Identify which cell holds the provided text, then report its [x, y] central coordinate. 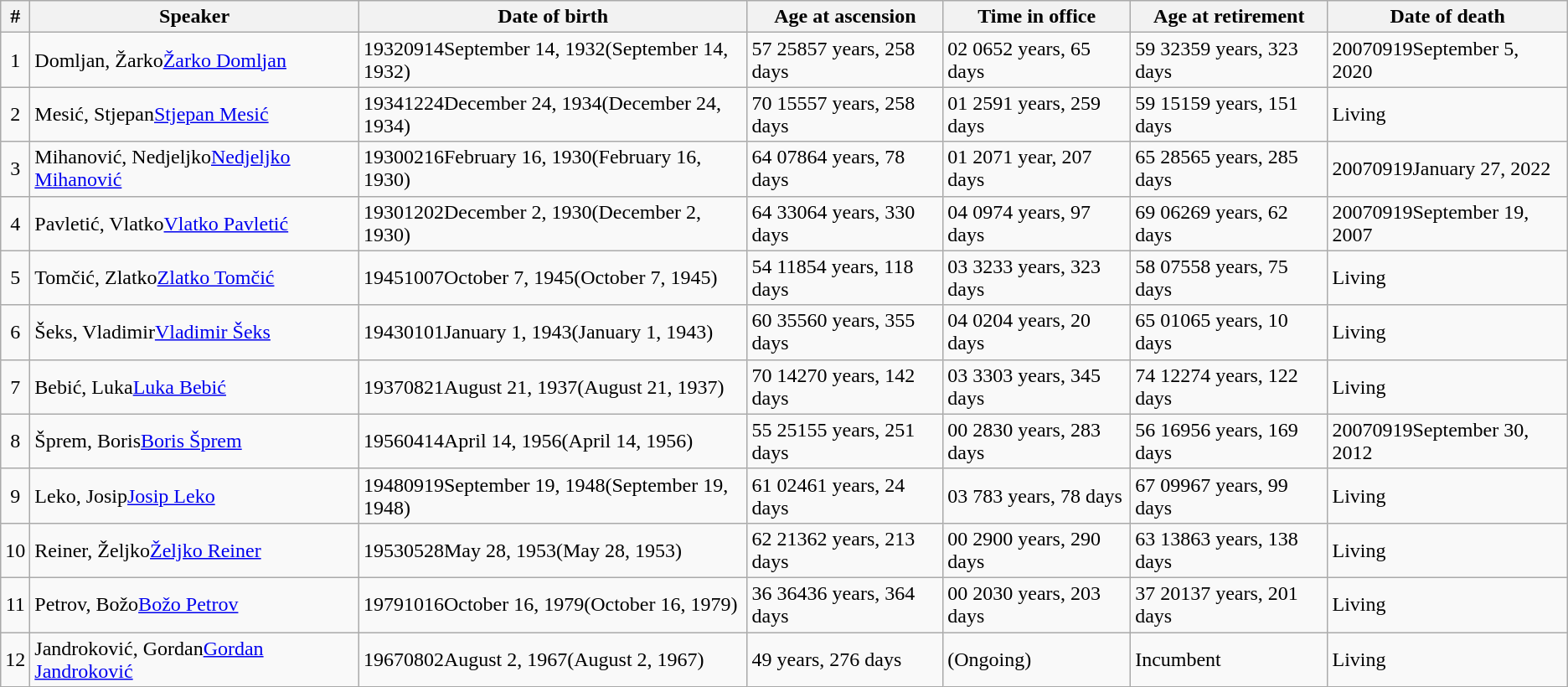
Date of birth [553, 17]
Petrov, BožoBožo Petrov [194, 605]
Incumbent [1230, 659]
Speaker [194, 17]
20070919January 27, 2022 [1447, 169]
20070919September 30, 2012 [1447, 441]
8 [15, 441]
2 [15, 114]
64 33064 years, 330 days [845, 223]
01 2591 years, 259 days [1037, 114]
56 16956 years, 169 days [1230, 441]
61 02461 years, 24 days [845, 496]
70 15557 years, 258 days [845, 114]
70 14270 years, 142 days [845, 387]
# [15, 17]
19530528May 28, 1953(May 28, 1953) [553, 550]
60 35560 years, 355 days [845, 332]
03 3233 years, 323 days [1037, 278]
55 25155 years, 251 days [845, 441]
Reiner, ŽeljkoŽeljko Reiner [194, 550]
04 0974 years, 97 days [1037, 223]
Mesić, StjepanStjepan Mesić [194, 114]
Age at ascension [845, 17]
20070919September 19, 2007 [1447, 223]
Bebić, LukaLuka Bebić [194, 387]
Domljan, ŽarkoŽarko Domljan [194, 60]
00 2030 years, 203 days [1037, 605]
62 21362 years, 213 days [845, 550]
19370821August 21, 1937(August 21, 1937) [553, 387]
Šeks, VladimirVladimir Šeks [194, 332]
6 [15, 332]
Jandroković, GordanGordan Jandroković [194, 659]
19670802August 2, 1967(August 2, 1967) [553, 659]
Date of death [1447, 17]
03 3303 years, 345 days [1037, 387]
19320914September 14, 1932(September 14, 1932) [553, 60]
(Ongoing) [1037, 659]
19480919September 19, 1948(September 19, 1948) [553, 496]
Šprem, BorisBoris Šprem [194, 441]
74 12274 years, 122 days [1230, 387]
7 [15, 387]
59 15159 years, 151 days [1230, 114]
58 07558 years, 75 days [1230, 278]
64 07864 years, 78 days [845, 169]
Age at retirement [1230, 17]
12 [15, 659]
67 09967 years, 99 days [1230, 496]
65 01065 years, 10 days [1230, 332]
10 [15, 550]
49 years, 276 days [845, 659]
Time in office [1037, 17]
5 [15, 278]
00 2830 years, 283 days [1037, 441]
1 [15, 60]
4 [15, 223]
65 28565 years, 285 days [1230, 169]
20070919September 5, 2020 [1447, 60]
Tomčić, ZlatkoZlatko Tomčić [194, 278]
03 783 years, 78 days [1037, 496]
19300216February 16, 1930(February 16, 1930) [553, 169]
19791016October 16, 1979(October 16, 1979) [553, 605]
19301202December 2, 1930(December 2, 1930) [553, 223]
59 32359 years, 323 days [1230, 60]
63 13863 years, 138 days [1230, 550]
00 2900 years, 290 days [1037, 550]
3 [15, 169]
9 [15, 496]
02 0652 years, 65 days [1037, 60]
19451007October 7, 1945(October 7, 1945) [553, 278]
37 20137 years, 201 days [1230, 605]
Mihanović, NedjeljkoNedjeljko Mihanović [194, 169]
01 2071 year, 207 days [1037, 169]
Pavletić, VlatkoVlatko Pavletić [194, 223]
Leko, JosipJosip Leko [194, 496]
54 11854 years, 118 days [845, 278]
11 [15, 605]
04 0204 years, 20 days [1037, 332]
57 25857 years, 258 days [845, 60]
69 06269 years, 62 days [1230, 223]
19341224December 24, 1934(December 24, 1934) [553, 114]
36 36436 years, 364 days [845, 605]
19560414April 14, 1956(April 14, 1956) [553, 441]
19430101January 1, 1943(January 1, 1943) [553, 332]
